Search for the cell housing the specified text and yield its [x, y] center coordinate. 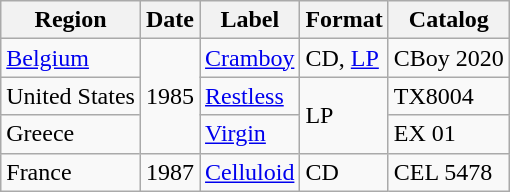
EX 01 [448, 134]
Date [170, 20]
Catalog [448, 20]
Restless [250, 96]
Format [344, 20]
CD [344, 172]
United States [71, 96]
Celluloid [250, 172]
Cramboy [250, 58]
CEL 5478 [448, 172]
CD, LP [344, 58]
Label [250, 20]
LP [344, 115]
Greece [71, 134]
Virgin [250, 134]
France [71, 172]
TX8004 [448, 96]
Belgium [71, 58]
1987 [170, 172]
1985 [170, 96]
Region [71, 20]
CBoy 2020 [448, 58]
